Search for the cell housing the specified text and yield its (X, Y) center coordinate. 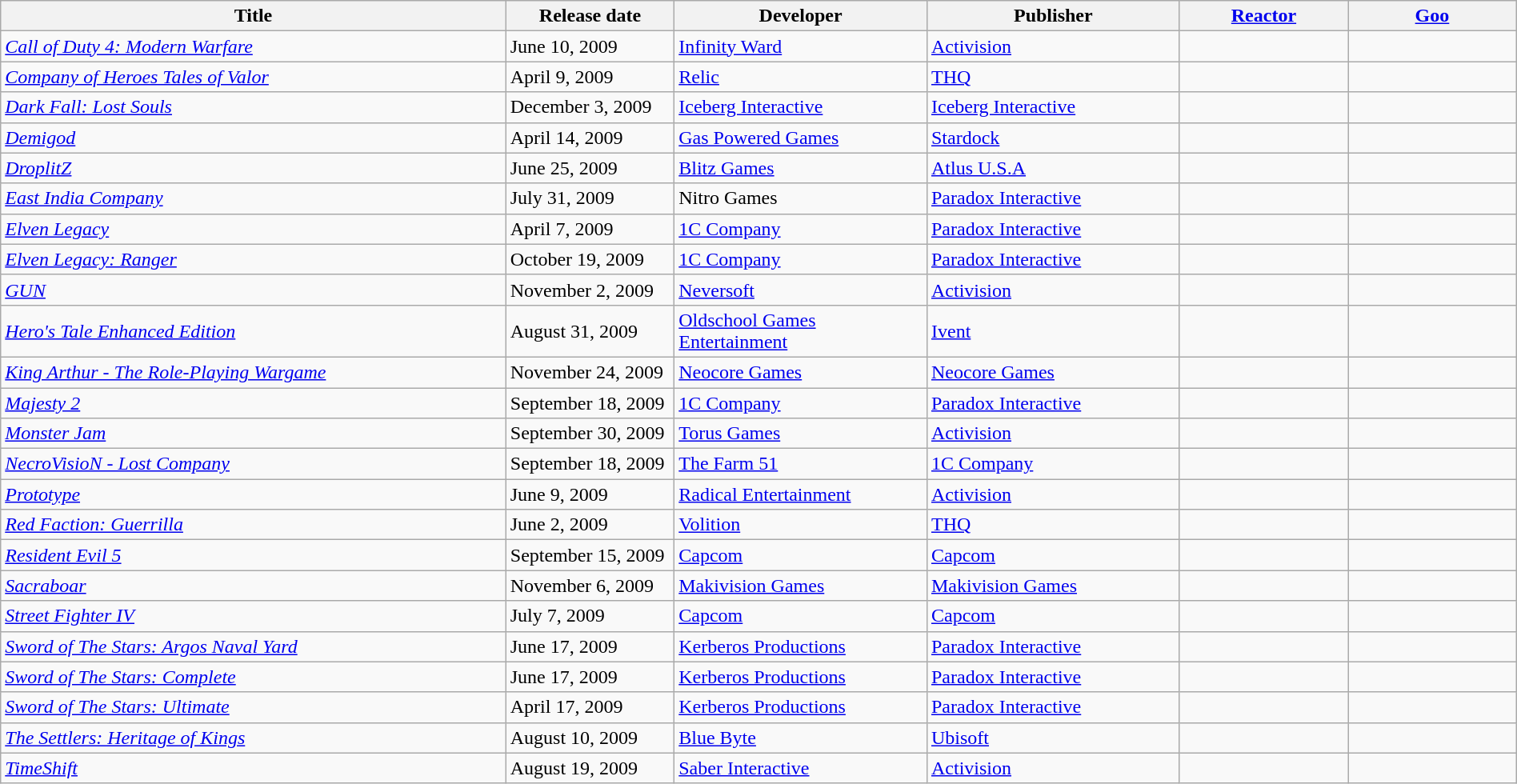
Goo (1432, 16)
Reactor (1263, 16)
November 24, 2009 (590, 372)
July 31, 2009 (590, 198)
Stardock (1053, 138)
Elven Legacy: Ranger (254, 259)
GUN (254, 290)
Relic (801, 77)
Sword of The Stars: Complete (254, 677)
Gas Powered Games (801, 138)
DroplitZ (254, 168)
King Arthur - The Role-Playing Wargame (254, 372)
November 2, 2009 (590, 290)
Title (254, 16)
Sword of The Stars: Argos Naval Yard (254, 646)
September 15, 2009 (590, 555)
Monster Jam (254, 434)
Hero's Tale Enhanced Edition (254, 331)
Demigod (254, 138)
November 6, 2009 (590, 586)
The Farm 51 (801, 464)
East India Company (254, 198)
Elven Legacy (254, 229)
April 7, 2009 (590, 229)
August 10, 2009 (590, 738)
June 9, 2009 (590, 494)
Sacraboar (254, 586)
August 19, 2009 (590, 768)
Company of Heroes Tales of Valor (254, 77)
Dark Fall: Lost Souls (254, 107)
Call of Duty 4: Modern Warfare (254, 46)
TimeShift (254, 768)
Volition (801, 525)
April 9, 2009 (590, 77)
Ivent (1053, 331)
September 30, 2009 (590, 434)
Resident Evil 5 (254, 555)
The Settlers: Heritage of Kings (254, 738)
Radical Entertainment (801, 494)
Blitz Games (801, 168)
Prototype (254, 494)
Release date (590, 16)
Saber Interactive (801, 768)
Publisher (1053, 16)
Blue Byte (801, 738)
Atlus U.S.A (1053, 168)
December 3, 2009 (590, 107)
Street Fighter IV (254, 616)
Oldschool Games Entertainment (801, 331)
Nitro Games (801, 198)
April 14, 2009 (590, 138)
Sword of The Stars: Ultimate (254, 707)
June 10, 2009 (590, 46)
June 2, 2009 (590, 525)
October 19, 2009 (590, 259)
Red Faction: Guerrilla (254, 525)
July 7, 2009 (590, 616)
June 25, 2009 (590, 168)
Majesty 2 (254, 402)
NecroVisioN - Lost Company (254, 464)
Torus Games (801, 434)
April 17, 2009 (590, 707)
Developer (801, 16)
Ubisoft (1053, 738)
Infinity Ward (801, 46)
Neversoft (801, 290)
August 31, 2009 (590, 331)
